Capture the cell that displays the provided text and extract its (X, Y) central coordinate. 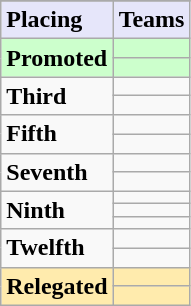
Third (57, 96)
Seventh (57, 172)
Fifth (57, 134)
Placing (57, 20)
Relegated (57, 286)
Ninth (57, 210)
Twelfth (57, 248)
Promoted (57, 58)
Teams (152, 20)
